Pinpoint the cell where the given text exists, returning its [X, Y] midpoint coordinate. 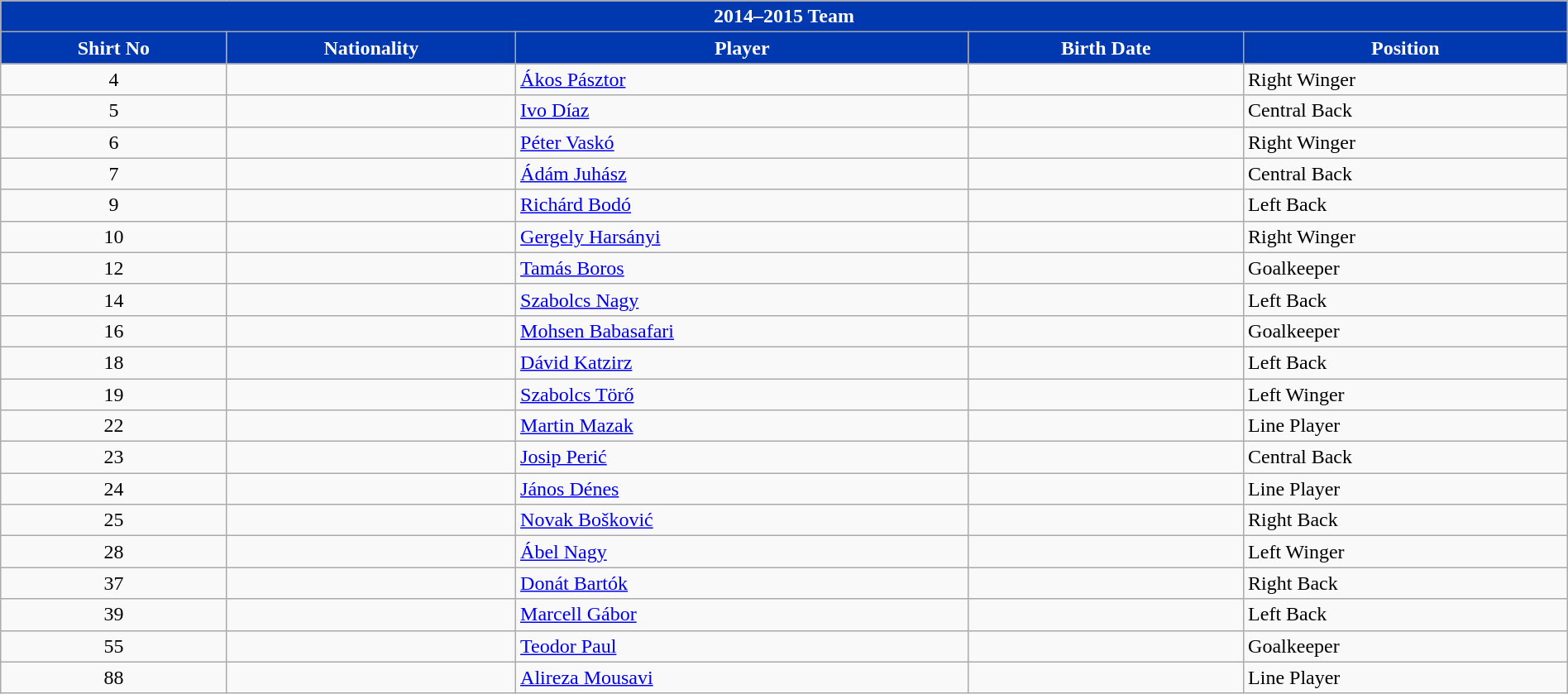
7 [114, 174]
14 [114, 299]
Position [1406, 48]
Player [743, 48]
5 [114, 111]
2014–2015 Team [784, 17]
24 [114, 489]
Szabolcs Nagy [743, 299]
Birth Date [1107, 48]
Alireza Mousavi [743, 677]
Martin Mazak [743, 426]
Donát Bartók [743, 583]
Ábel Nagy [743, 552]
12 [114, 268]
37 [114, 583]
10 [114, 237]
19 [114, 395]
Ivo Díaz [743, 111]
Nationality [370, 48]
Tamás Boros [743, 268]
Mohsen Babasafari [743, 331]
Péter Vaskó [743, 142]
9 [114, 205]
18 [114, 362]
22 [114, 426]
Marcell Gábor [743, 615]
28 [114, 552]
János Dénes [743, 489]
Ákos Pásztor [743, 79]
4 [114, 79]
23 [114, 457]
Shirt No [114, 48]
Ádám Juhász [743, 174]
Szabolcs Törő [743, 395]
55 [114, 646]
Dávid Katzirz [743, 362]
Richárd Bodó [743, 205]
Gergely Harsányi [743, 237]
39 [114, 615]
25 [114, 520]
Teodor Paul [743, 646]
6 [114, 142]
16 [114, 331]
88 [114, 677]
Novak Bošković [743, 520]
Josip Perić [743, 457]
